Determine the (X, Y) coordinate at the center of the cell enclosing the given text.  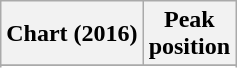
Chart (2016) (72, 34)
Peakposition (189, 34)
